Determine the [x, y] coordinate at the center of the cell enclosing the given text.  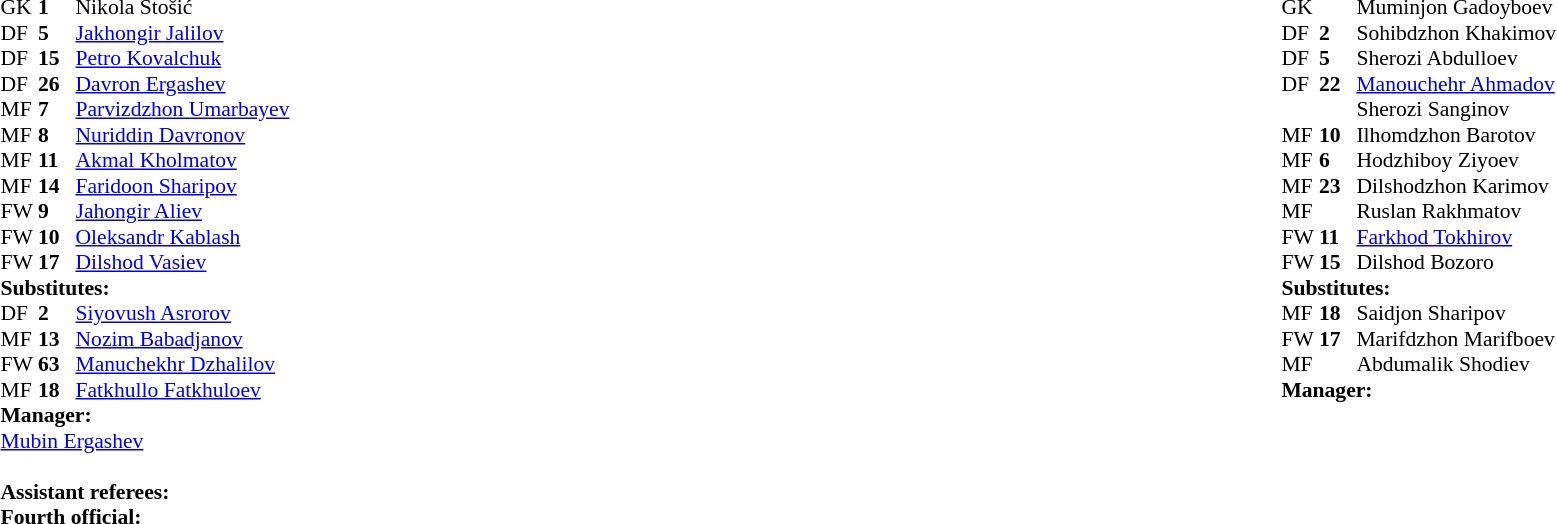
Faridoon Sharipov [183, 186]
Dilshod Bozoro [1456, 263]
Ilhomdzhon Barotov [1456, 135]
26 [57, 84]
9 [57, 211]
Dilshodzhon Karimov [1456, 186]
6 [1338, 161]
Nozim Babadjanov [183, 339]
Jahongir Aliev [183, 211]
7 [57, 109]
Fatkhullo Fatkhuloev [183, 390]
Marifdzhon Marifboev [1456, 339]
Manuchekhr Dzhalilov [183, 365]
Farkhod Tokhirov [1456, 237]
Parvizdzhon Umarbayev [183, 109]
Oleksandr Kablash [183, 237]
Jakhongir Jalilov [183, 33]
13 [57, 339]
63 [57, 365]
Nuriddin Davronov [183, 135]
22 [1338, 84]
Manouchehr Ahmadov [1456, 84]
Abdumalik Shodiev [1456, 365]
Akmal Kholmatov [183, 161]
14 [57, 186]
Sherozi Sanginov [1456, 109]
23 [1338, 186]
Hodzhiboy Ziyoev [1456, 161]
Sohibdzhon Khakimov [1456, 33]
Sherozi Abdulloev [1456, 59]
Siyovush Asrorov [183, 313]
Saidjon Sharipov [1456, 313]
Petro Kovalchuk [183, 59]
Dilshod Vasiev [183, 263]
Ruslan Rakhmatov [1456, 211]
8 [57, 135]
Davron Ergashev [183, 84]
